Detect which cell encompasses the target text, then output its [X, Y] center coordinate. 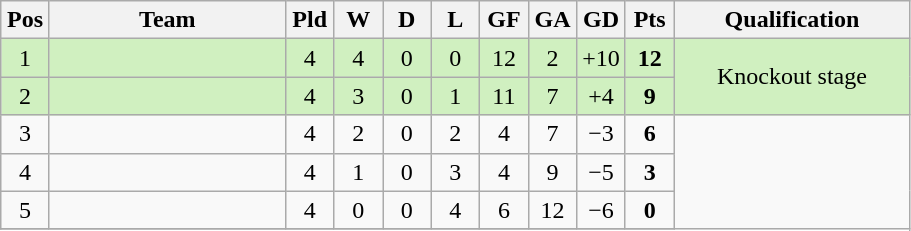
−5 [602, 172]
11 [504, 96]
Pld [310, 20]
+10 [602, 58]
GF [504, 20]
−6 [602, 210]
5 [26, 210]
−3 [602, 134]
+4 [602, 96]
Team [167, 20]
Pos [26, 20]
Knockout stage [792, 77]
Pts [650, 20]
W [358, 20]
GA [552, 20]
D [406, 20]
Qualification [792, 20]
L [456, 20]
GD [602, 20]
